Pinpoint the cell where the given text exists, returning its (X, Y) midpoint coordinate. 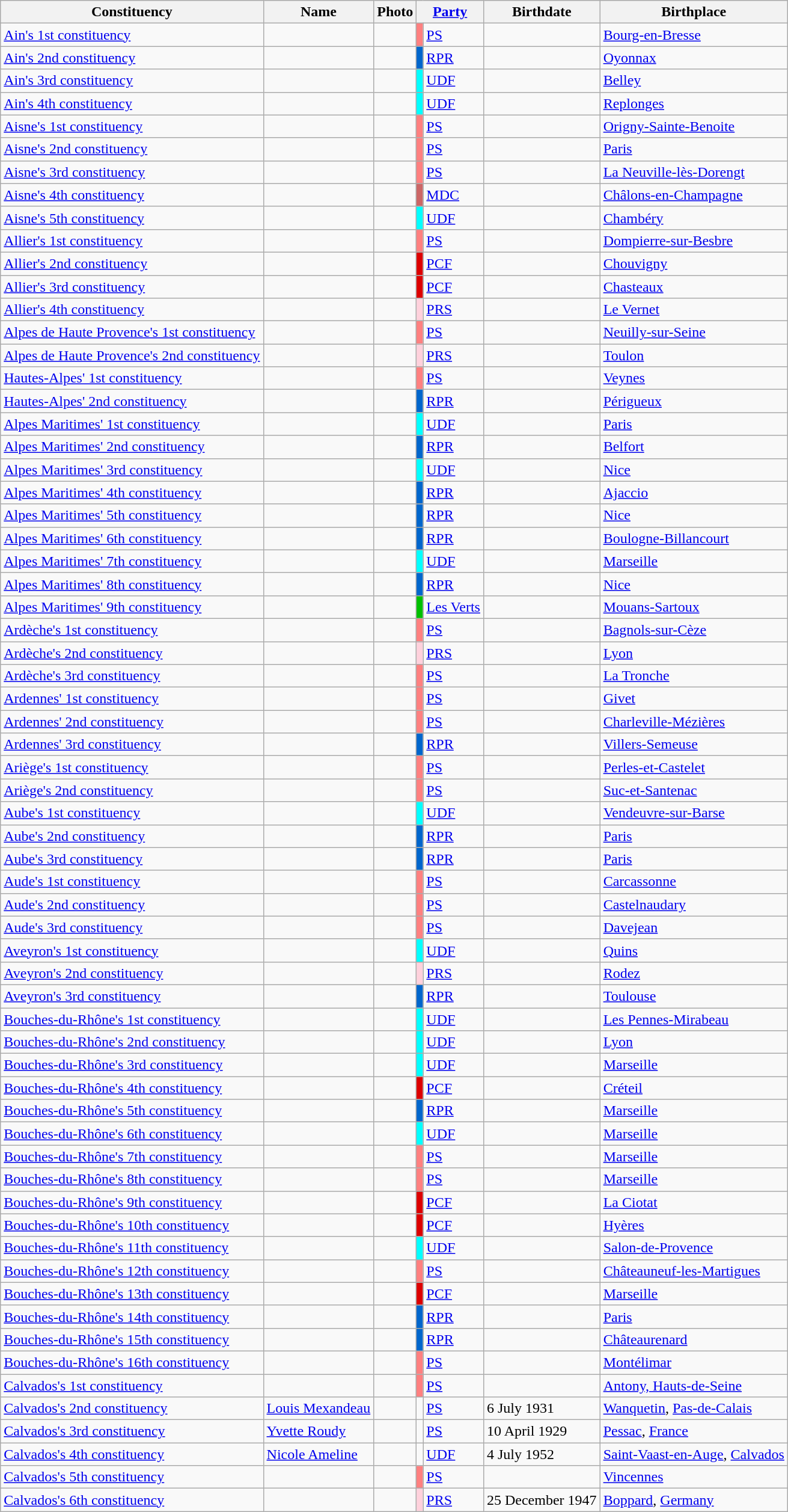
Oyonnax (694, 58)
Alpes Maritimes' 9th constituency (132, 607)
Aude's 1st constituency (132, 882)
Bouches-du-Rhône's 11th constituency (132, 1248)
Aube's 3rd constituency (132, 859)
Bouches-du-Rhône's 4th constituency (132, 1088)
Ain's 2nd constituency (132, 58)
Châlons-en-Champagne (694, 195)
Hautes-Alpes' 2nd constituency (132, 401)
Ardennes' 2nd constituency (132, 722)
MDC (453, 195)
Aisne's 4th constituency (132, 195)
Birthplace (694, 12)
Louis Mexandeau (319, 1409)
Bouches-du-Rhône's 14th constituency (132, 1317)
Bourg-en-Bresse (694, 35)
Neuilly-sur-Seine (694, 333)
Calvados's 2nd constituency (132, 1409)
Aude's 2nd constituency (132, 905)
La Neuville-lès-Dorengt (694, 172)
Chasteaux (694, 287)
Antony, Hauts-de-Seine (694, 1385)
Toulouse (694, 996)
Saint-Vaast-en-Auge, Calvados (694, 1454)
Aisne's 1st constituency (132, 126)
Alpes Maritimes' 8th constituency (132, 584)
Vincennes (694, 1477)
Alpes de Haute Provence's 2nd constituency (132, 355)
Allier's 4th constituency (132, 310)
Pessac, France (694, 1431)
Calvados's 5th constituency (132, 1477)
Wanquetin, Pas-de-Calais (694, 1409)
Ardennes' 3rd constituency (132, 745)
Perles-et-Castelet (694, 767)
25 December 1947 (542, 1500)
Alpes Maritimes' 3rd constituency (132, 470)
Ain's 3rd constituency (132, 81)
Ardennes' 1st constituency (132, 699)
Chouvigny (694, 263)
Yvette Roudy (319, 1431)
Châteaurenard (694, 1339)
Créteil (694, 1088)
Bouches-du-Rhône's 10th constituency (132, 1225)
Bouches-du-Rhône's 15th constituency (132, 1339)
Aude's 3rd constituency (132, 927)
Bouches-du-Rhône's 9th constituency (132, 1202)
Hautes-Alpes' 1st constituency (132, 378)
Alpes Maritimes' 1st constituency (132, 424)
Suc-et-Santenac (694, 790)
Bouches-du-Rhône's 3rd constituency (132, 1065)
Belley (694, 81)
Ariège's 1st constituency (132, 767)
Alpes Maritimes' 4th constituency (132, 493)
Nicole Ameline (319, 1454)
Boulogne-Billancourt (694, 538)
Bouches-du-Rhône's 8th constituency (132, 1179)
Ardèche's 2nd constituency (132, 653)
Les Pennes-Mirabeau (694, 1019)
Photo (396, 12)
Bouches-du-Rhône's 16th constituency (132, 1362)
Villers-Semeuse (694, 745)
Montélimar (694, 1362)
Aveyron's 3rd constituency (132, 996)
Givet (694, 699)
Ain's 1st constituency (132, 35)
Les Verts (453, 607)
Calvados's 1st constituency (132, 1385)
Allier's 2nd constituency (132, 263)
Carcassonne (694, 882)
Vendeuvre-sur-Barse (694, 813)
Ajaccio (694, 493)
10 April 1929 (542, 1431)
6 July 1931 (542, 1409)
Bouches-du-Rhône's 13th constituency (132, 1294)
Alpes Maritimes' 2nd constituency (132, 447)
Boppard, Germany (694, 1500)
Chambéry (694, 218)
Allier's 3rd constituency (132, 287)
La Ciotat (694, 1202)
Calvados's 3rd constituency (132, 1431)
Aisne's 3rd constituency (132, 172)
Veynes (694, 378)
Salon-de-Provence (694, 1248)
Birthdate (542, 12)
Aube's 2nd constituency (132, 836)
Alpes de Haute Provence's 1st constituency (132, 333)
Aisne's 2nd constituency (132, 149)
Bouches-du-Rhône's 12th constituency (132, 1271)
Rodez (694, 973)
Name (319, 12)
Ardèche's 3rd constituency (132, 676)
Belfort (694, 447)
4 July 1952 (542, 1454)
Calvados's 4th constituency (132, 1454)
Bouches-du-Rhône's 5th constituency (132, 1111)
Ain's 4th constituency (132, 103)
Aveyron's 1st constituency (132, 950)
Origny-Sainte-Benoite (694, 126)
Aveyron's 2nd constituency (132, 973)
Alpes Maritimes' 6th constituency (132, 538)
Le Vernet (694, 310)
Party (450, 12)
Ardèche's 1st constituency (132, 630)
Davejean (694, 927)
Castelnaudary (694, 905)
Bouches-du-Rhône's 6th constituency (132, 1134)
Châteauneuf-les-Martigues (694, 1271)
Hyères (694, 1225)
Calvados's 6th constituency (132, 1500)
Aube's 1st constituency (132, 813)
Quins (694, 950)
Alpes Maritimes' 5th constituency (132, 515)
Ariège's 2nd constituency (132, 790)
Bagnols-sur-Cèze (694, 630)
Périgueux (694, 401)
Charleville-Mézières (694, 722)
Bouches-du-Rhône's 7th constituency (132, 1157)
Constituency (132, 12)
Replonges (694, 103)
Allier's 1st constituency (132, 241)
Bouches-du-Rhône's 2nd constituency (132, 1042)
La Tronche (694, 676)
Mouans-Sartoux (694, 607)
Alpes Maritimes' 7th constituency (132, 561)
Aisne's 5th constituency (132, 218)
Bouches-du-Rhône's 1st constituency (132, 1019)
Toulon (694, 355)
Dompierre-sur-Besbre (694, 241)
